Find where the given text appears and provide that cell's center as [X, Y] coordinate. 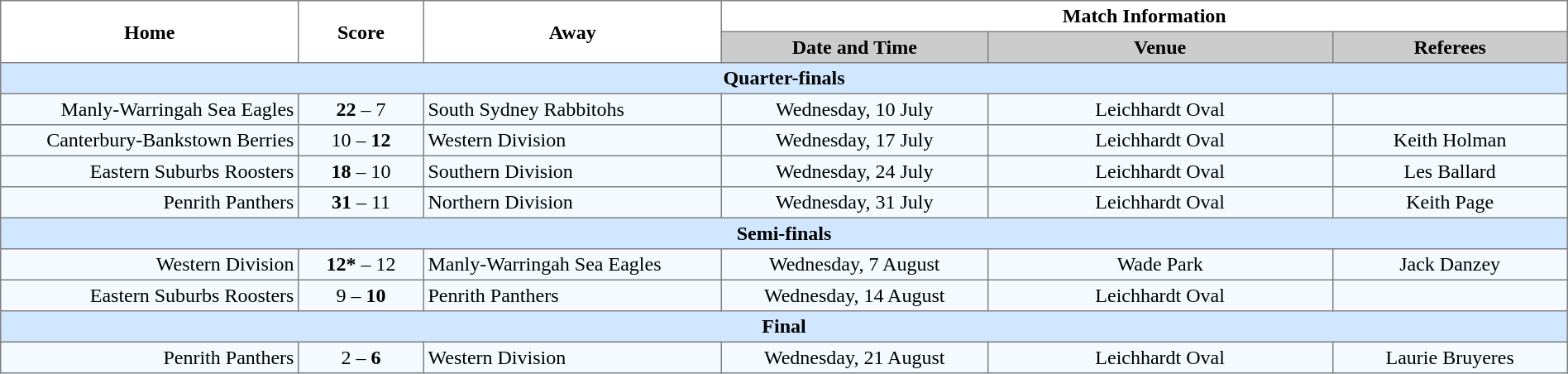
South Sydney Rabbitohs [572, 109]
Northern Division [572, 203]
Wednesday, 31 July [854, 203]
Keith Holman [1450, 141]
Final [784, 327]
Referees [1450, 47]
Date and Time [854, 47]
Canterbury-Bankstown Berries [150, 141]
Southern Division [572, 171]
22 – 7 [361, 109]
Home [150, 31]
Wade Park [1159, 265]
Wednesday, 10 July [854, 109]
9 – 10 [361, 295]
Wednesday, 7 August [854, 265]
18 – 10 [361, 171]
Away [572, 31]
Wednesday, 17 July [854, 141]
Jack Danzey [1450, 265]
Wednesday, 14 August [854, 295]
2 – 6 [361, 357]
Score [361, 31]
Les Ballard [1450, 171]
Laurie Bruyeres [1450, 357]
Keith Page [1450, 203]
Venue [1159, 47]
10 – 12 [361, 141]
12* – 12 [361, 265]
31 – 11 [361, 203]
Wednesday, 24 July [854, 171]
Wednesday, 21 August [854, 357]
Match Information [1145, 17]
Quarter-finals [784, 79]
Semi-finals [784, 233]
